Output the [x, y] coordinate of the center of the cell containing the given text.  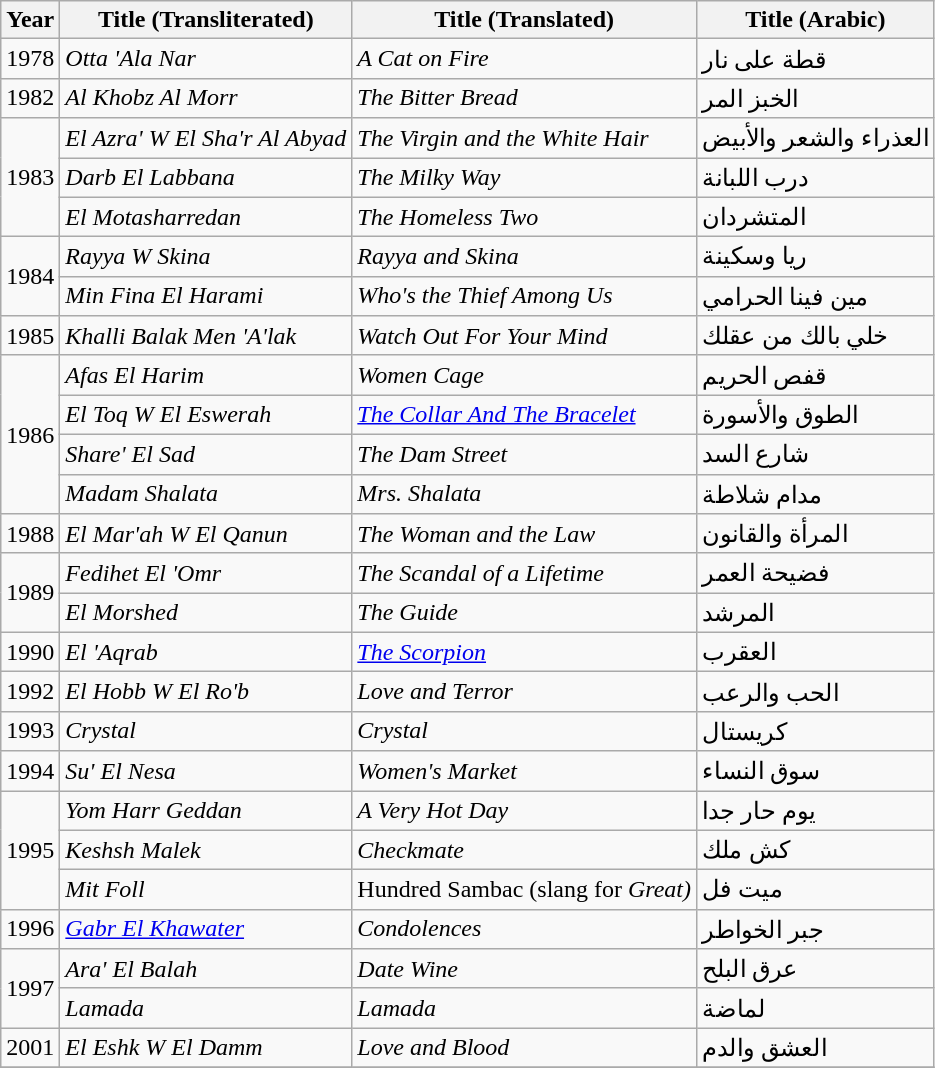
Who's the Thief Among Us [524, 296]
Khalli Balak Men 'A'lak [206, 336]
1993 [30, 731]
خلي بالك من عقلك [816, 336]
Love and Blood [524, 1048]
كش ملك [816, 850]
The Scorpion [524, 652]
1996 [30, 929]
1994 [30, 771]
يوم حار جدا [816, 810]
Title (Translated) [524, 20]
Checkmate [524, 850]
سوق النساء [816, 771]
Otta 'Ala Nar [206, 59]
جبر الخواطر [816, 929]
Mit Foll [206, 890]
Darb El Labbana [206, 178]
Fedihet El 'Omr [206, 573]
2001 [30, 1048]
1978 [30, 59]
Year [30, 20]
Al Khobz Al Morr [206, 98]
Su' El Nesa [206, 771]
El Azra' W El Sha'r Al Abyad [206, 138]
Rayya and Skina [524, 257]
العشق والدم [816, 1048]
عرق البلح [816, 969]
The Dam Street [524, 454]
المتشردان [816, 217]
كريستال [816, 731]
Hundred Sambac (slang for Great) [524, 890]
قطة على نار [816, 59]
Min Fina El Harami [206, 296]
Title (Arabic) [816, 20]
1989 [30, 592]
المرشد [816, 613]
Gabr El Khawater [206, 929]
1982 [30, 98]
المرأة والقانون [816, 534]
مدام شلاطة [816, 494]
قفص الحريم [816, 375]
El Toq W El Eswerah [206, 415]
العذراء والشعر والأبيض [816, 138]
El Hobb W El Ro'b [206, 692]
الخبز المر [816, 98]
The Homeless Two [524, 217]
The Virgin and the White Hair [524, 138]
The Guide [524, 613]
1986 [30, 434]
1997 [30, 988]
1992 [30, 692]
1990 [30, 652]
Afas El Harim [206, 375]
Condolences [524, 929]
The Milky Way [524, 178]
1988 [30, 534]
مين فينا الحرامي [816, 296]
الحب والرعب [816, 692]
The Collar And The Bracelet [524, 415]
ريا وسكينة [816, 257]
Women's Market [524, 771]
A Cat on Fire [524, 59]
The Scandal of a Lifetime [524, 573]
1995 [30, 850]
شارع السد [816, 454]
Rayya W Skina [206, 257]
Date Wine [524, 969]
Ara' El Balah [206, 969]
لماضة [816, 1008]
El Mar'ah W El Qanun [206, 534]
A Very Hot Day [524, 810]
El Motasharredan [206, 217]
El Morshed [206, 613]
Keshsh Malek [206, 850]
Yom Harr Geddan [206, 810]
El 'Aqrab [206, 652]
فضيحة العمر [816, 573]
العقرب [816, 652]
ميت فل [816, 890]
Mrs. Shalata [524, 494]
El Eshk W El Damm [206, 1048]
Women Cage [524, 375]
The Woman and the Law [524, 534]
1985 [30, 336]
Title (Transliterated) [206, 20]
Watch Out For Your Mind [524, 336]
Love and Terror [524, 692]
درب اللبانة [816, 178]
Madam Shalata [206, 494]
1983 [30, 178]
The Bitter Bread [524, 98]
1984 [30, 276]
Share' El Sad [206, 454]
الطوق والأسورة [816, 415]
